Pinpoint the cell where the given text exists, returning its [x, y] midpoint coordinate. 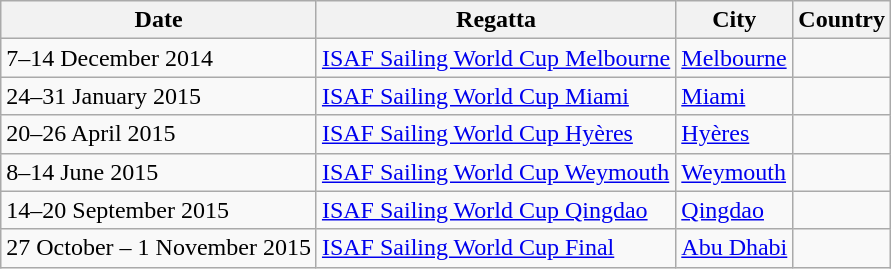
ISAF Sailing World Cup Hyères [496, 134]
ISAF Sailing World Cup Qingdao [496, 210]
Date [159, 20]
Weymouth [734, 172]
Regatta [496, 20]
20–26 April 2015 [159, 134]
7–14 December 2014 [159, 58]
ISAF Sailing World Cup Miami [496, 96]
City [734, 20]
Miami [734, 96]
Melbourne [734, 58]
27 October – 1 November 2015 [159, 248]
8–14 June 2015 [159, 172]
24–31 January 2015 [159, 96]
ISAF Sailing World Cup Weymouth [496, 172]
ISAF Sailing World Cup Melbourne [496, 58]
Abu Dhabi [734, 248]
Hyères [734, 134]
Country [842, 20]
14–20 September 2015 [159, 210]
Qingdao [734, 210]
ISAF Sailing World Cup Final [496, 248]
